Provide the [x, y] coordinate of the cell's center where the given text is located.  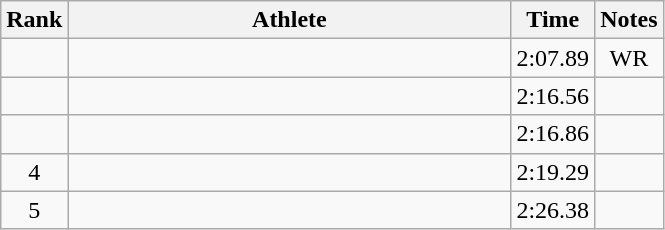
Time [553, 20]
2:07.89 [553, 58]
Notes [629, 20]
2:16.86 [553, 134]
WR [629, 58]
4 [34, 172]
Rank [34, 20]
Athlete [290, 20]
5 [34, 210]
2:26.38 [553, 210]
2:19.29 [553, 172]
2:16.56 [553, 96]
